For the text-containing cell, return its midpoint in (X, Y) coordinate format. 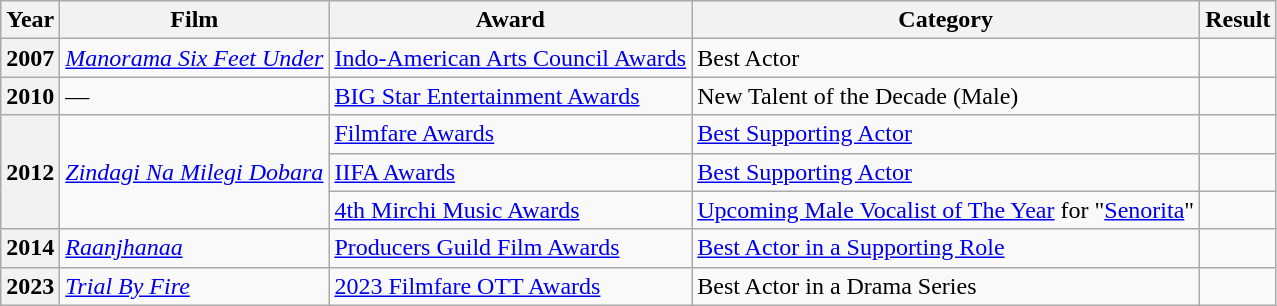
Filmfare Awards (510, 134)
— (194, 96)
Upcoming Male Vocalist of The Year for "Senorita" (946, 210)
Award (510, 20)
BIG Star Entertainment Awards (510, 96)
New Talent of the Decade (Male) (946, 96)
Year (30, 20)
Result (1238, 20)
Best Actor in a Supporting Role (946, 248)
Category (946, 20)
Best Actor (946, 58)
Producers Guild Film Awards (510, 248)
4th Mirchi Music Awards (510, 210)
2023 Filmfare OTT Awards (510, 286)
IIFA Awards (510, 172)
Zindagi Na Milegi Dobara (194, 172)
Indo-American Arts Council Awards (510, 58)
Raanjhanaa (194, 248)
2012 (30, 172)
2007 (30, 58)
Trial By Fire (194, 286)
2023 (30, 286)
Best Actor in a Drama Series (946, 286)
2010 (30, 96)
2014 (30, 248)
Manorama Six Feet Under (194, 58)
Film (194, 20)
